For the text-containing cell, return its midpoint in [x, y] coordinate format. 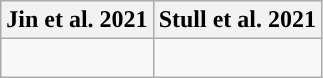
Stull et al. 2021 [237, 20]
Jin et al. 2021 [77, 20]
